Output the [X, Y] coordinate of the center of the cell containing the given text.  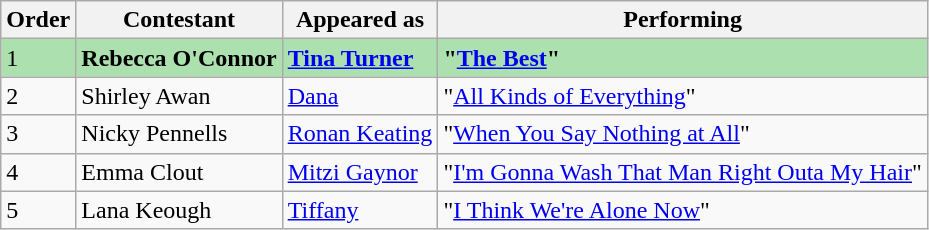
"When You Say Nothing at All" [682, 134]
Contestant [179, 20]
Tina Turner [360, 58]
5 [38, 210]
Dana [360, 96]
Appeared as [360, 20]
Ronan Keating [360, 134]
Order [38, 20]
Tiffany [360, 210]
1 [38, 58]
Nicky Pennells [179, 134]
Rebecca O'Connor [179, 58]
Emma Clout [179, 172]
"I'm Gonna Wash That Man Right Outa My Hair" [682, 172]
"I Think We're Alone Now" [682, 210]
Lana Keough [179, 210]
"All Kinds of Everything" [682, 96]
Shirley Awan [179, 96]
Performing [682, 20]
Mitzi Gaynor [360, 172]
4 [38, 172]
2 [38, 96]
"The Best" [682, 58]
3 [38, 134]
